Locate the cell with the specified text and output its [x, y] center coordinate. 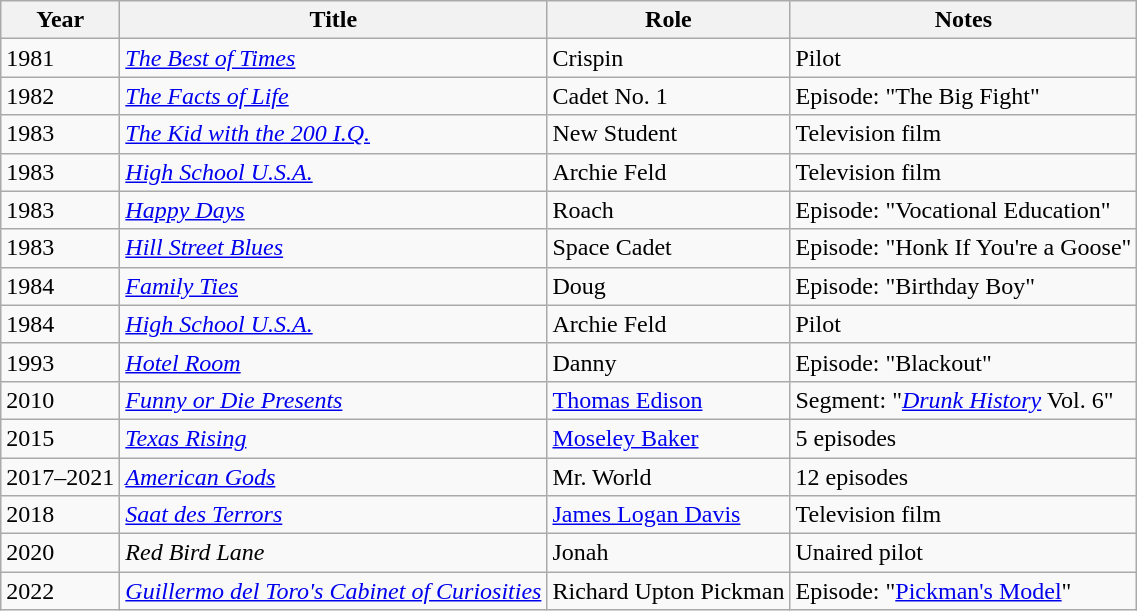
Episode: "Blackout" [964, 362]
Notes [964, 20]
New Student [668, 134]
Episode: "Pickman's Model" [964, 591]
2010 [60, 400]
5 episodes [964, 438]
Episode: "The Big Fight" [964, 96]
Saat des Terrors [334, 515]
2022 [60, 591]
Family Ties [334, 286]
The Facts of Life [334, 96]
1993 [60, 362]
Red Bird Lane [334, 553]
Funny or Die Presents [334, 400]
Segment: "Drunk History Vol. 6" [964, 400]
Texas Rising [334, 438]
Thomas Edison [668, 400]
The Best of Times [334, 58]
Moseley Baker [668, 438]
The Kid with the 200 I.Q. [334, 134]
Happy Days [334, 210]
Episode: "Birthday Boy" [964, 286]
Episode: "Honk If You're a Goose" [964, 248]
Role [668, 20]
Roach [668, 210]
Unaired pilot [964, 553]
Doug [668, 286]
Year [60, 20]
2017–2021 [60, 477]
Episode: "Vocational Education" [964, 210]
Richard Upton Pickman [668, 591]
Guillermo del Toro's Cabinet of Curiosities [334, 591]
1982 [60, 96]
Mr. World [668, 477]
American Gods [334, 477]
12 episodes [964, 477]
Space Cadet [668, 248]
Cadet No. 1 [668, 96]
James Logan Davis [668, 515]
Hill Street Blues [334, 248]
2015 [60, 438]
2020 [60, 553]
Jonah [668, 553]
Danny [668, 362]
Crispin [668, 58]
Title [334, 20]
1981 [60, 58]
Hotel Room [334, 362]
2018 [60, 515]
